Locate the cell with the specified text and output its [X, Y] center coordinate. 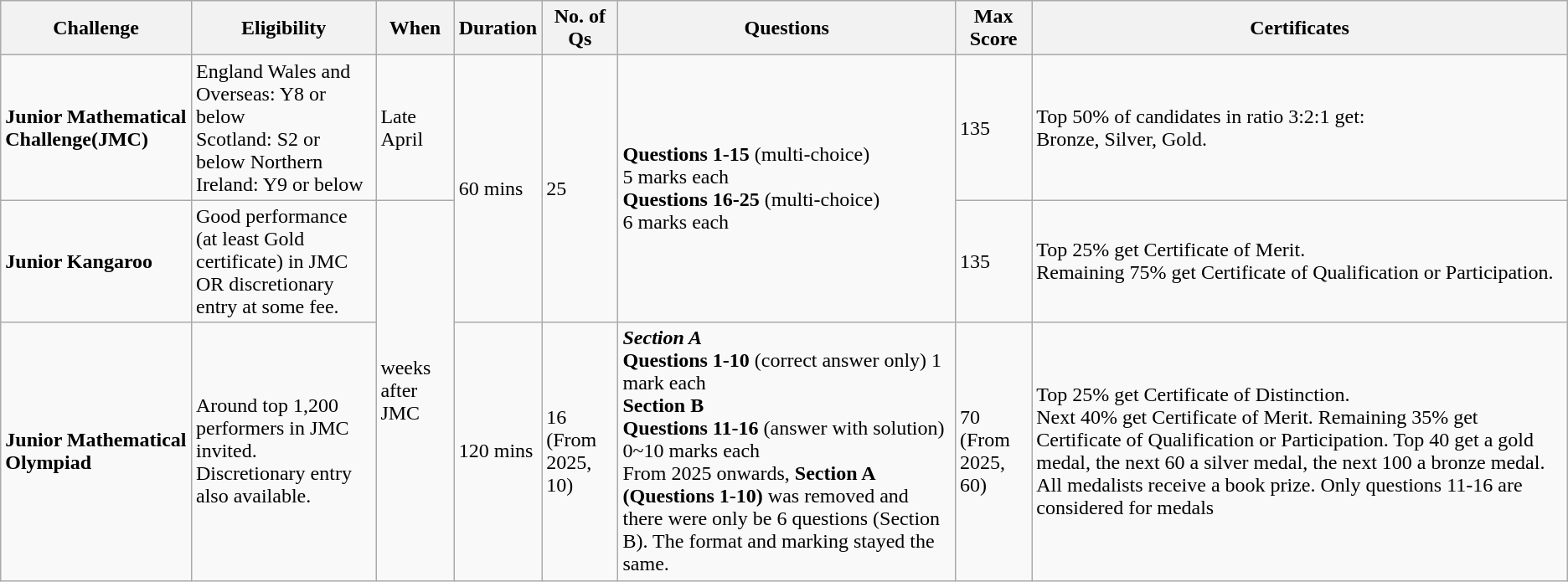
70(From 2025, 60) [993, 451]
Questions 1-15 (multi-choice)5 marks eachQuestions 16-25 (multi-choice)6 marks each [787, 189]
Challenge [96, 28]
120 mins [498, 451]
Junior Kangaroo [96, 261]
No. of Qs [580, 28]
60 mins [498, 189]
Late April [415, 127]
Duration [498, 28]
weeks after JMC [415, 390]
When [415, 28]
25 [580, 189]
Certificates [1300, 28]
Junior Mathematical Olympiad [96, 451]
Eligibility [283, 28]
England Wales and Overseas: Y8 or belowScotland: S2 or below Northern Ireland: Y9 or below [283, 127]
Around top 1,200 performers in JMC invited.Discretionary entry also available. [283, 451]
16(From 2025, 10) [580, 451]
Questions [787, 28]
Top 25% get Certificate of Merit.Remaining 75% get Certificate of Qualification or Participation. [1300, 261]
Max Score [993, 28]
Junior Mathematical Challenge(JMC) [96, 127]
Top 50% of candidates in ratio 3:2:1 get:Bronze, Silver, Gold. [1300, 127]
Good performance (at least Gold certificate) in JMCOR discretionary entry at some fee. [283, 261]
